Return the (x, y) coordinate for the center point of the cell that contains the specified text.  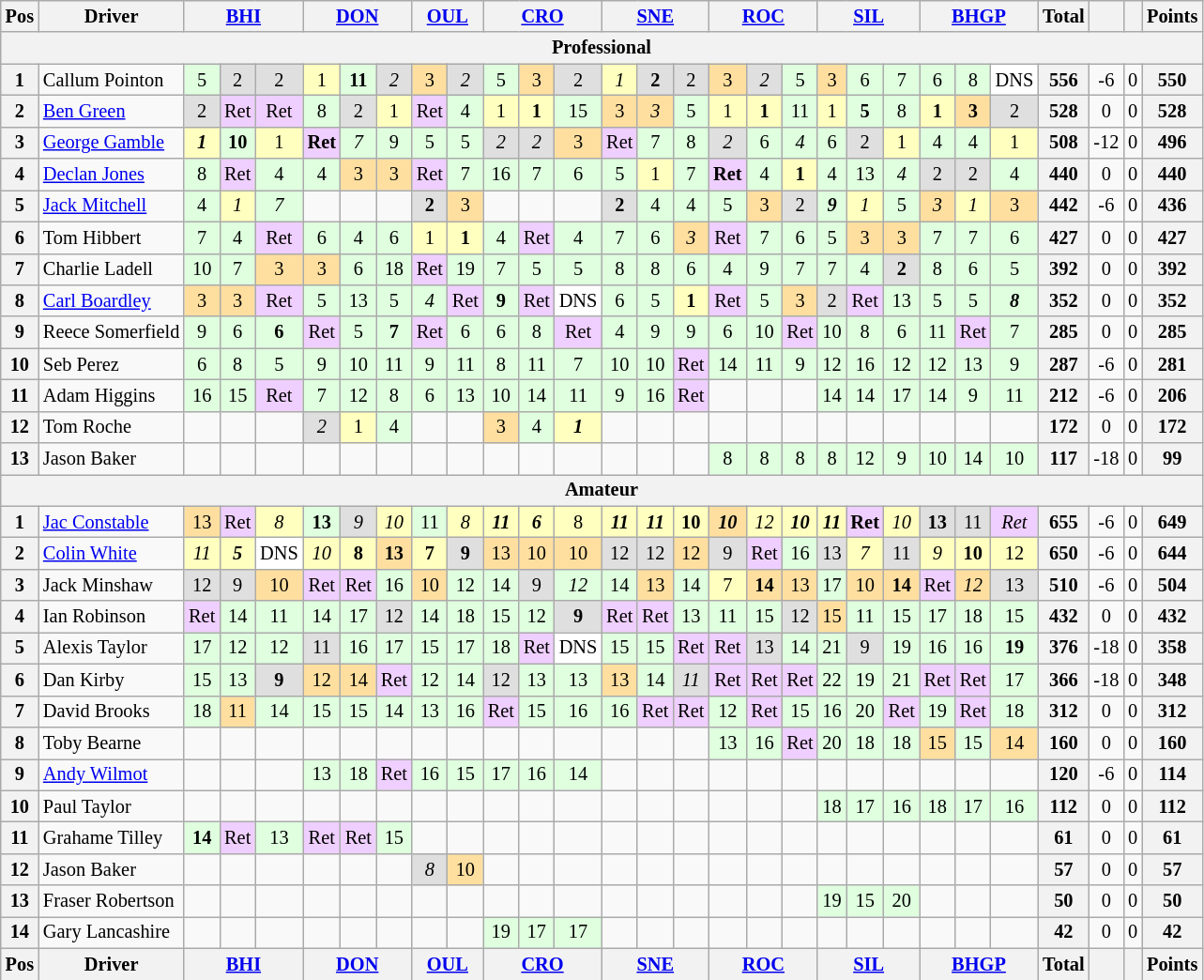
348 (1172, 680)
206 (1172, 395)
Toby Bearne (111, 743)
Andy Wilmot (111, 774)
Jack Minshaw (111, 585)
Gary Lancashire (111, 932)
496 (1172, 143)
Callum Pointon (111, 80)
510 (1063, 585)
99 (1172, 459)
George Gamble (111, 143)
Professional (602, 48)
Paul Taylor (111, 806)
366 (1063, 680)
Adam Higgins (111, 395)
Tom Roche (111, 427)
Jac Constable (111, 522)
117 (1063, 459)
Reece Somerfield (111, 332)
Tom Hibbert (111, 237)
649 (1172, 522)
Seb Perez (111, 364)
650 (1063, 553)
504 (1172, 585)
120 (1063, 774)
358 (1172, 648)
Dan Kirby (111, 680)
287 (1063, 364)
Jack Mitchell (111, 206)
Alexis Taylor (111, 648)
David Brooks (111, 712)
644 (1172, 553)
281 (1172, 364)
Ben Green (111, 111)
655 (1063, 522)
442 (1063, 206)
Fraser Robertson (111, 901)
Ian Robinson (111, 617)
436 (1172, 206)
Grahame Tilley (111, 837)
Carl Boardley (111, 300)
Charlie Ladell (111, 269)
212 (1063, 395)
550 (1172, 80)
508 (1063, 143)
-12 (1105, 143)
Colin White (111, 553)
22 (831, 680)
Declan Jones (111, 175)
Amateur (602, 490)
376 (1063, 648)
114 (1172, 774)
556 (1063, 80)
